From the cell containing the given text, extract its center point as [X, Y] coordinate. 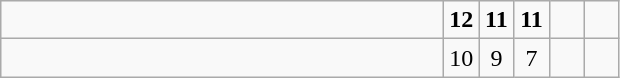
12 [462, 20]
9 [496, 58]
10 [462, 58]
7 [532, 58]
